Output the [X, Y] coordinate of the center of the cell containing the given text.  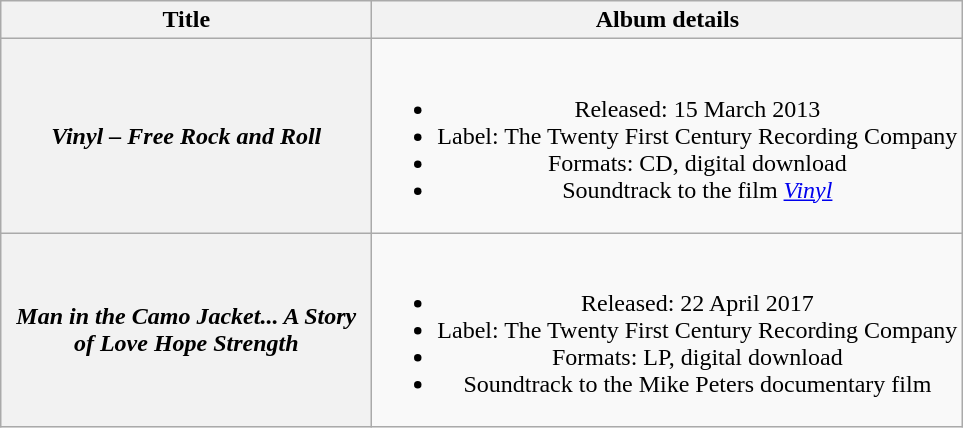
Title [186, 20]
Vinyl – Free Rock and Roll [186, 136]
Album details [668, 20]
Released: 15 March 2013Label: The Twenty First Century Recording CompanyFormats: CD, digital downloadSoundtrack to the film Vinyl [668, 136]
Released: 22 April 2017Label: The Twenty First Century Recording CompanyFormats: LP, digital downloadSoundtrack to the Mike Peters documentary film [668, 330]
Man in the Camo Jacket... A Story of Love Hope Strength [186, 330]
